Determine the [X, Y] coordinate at the center of the cell enclosing the given text.  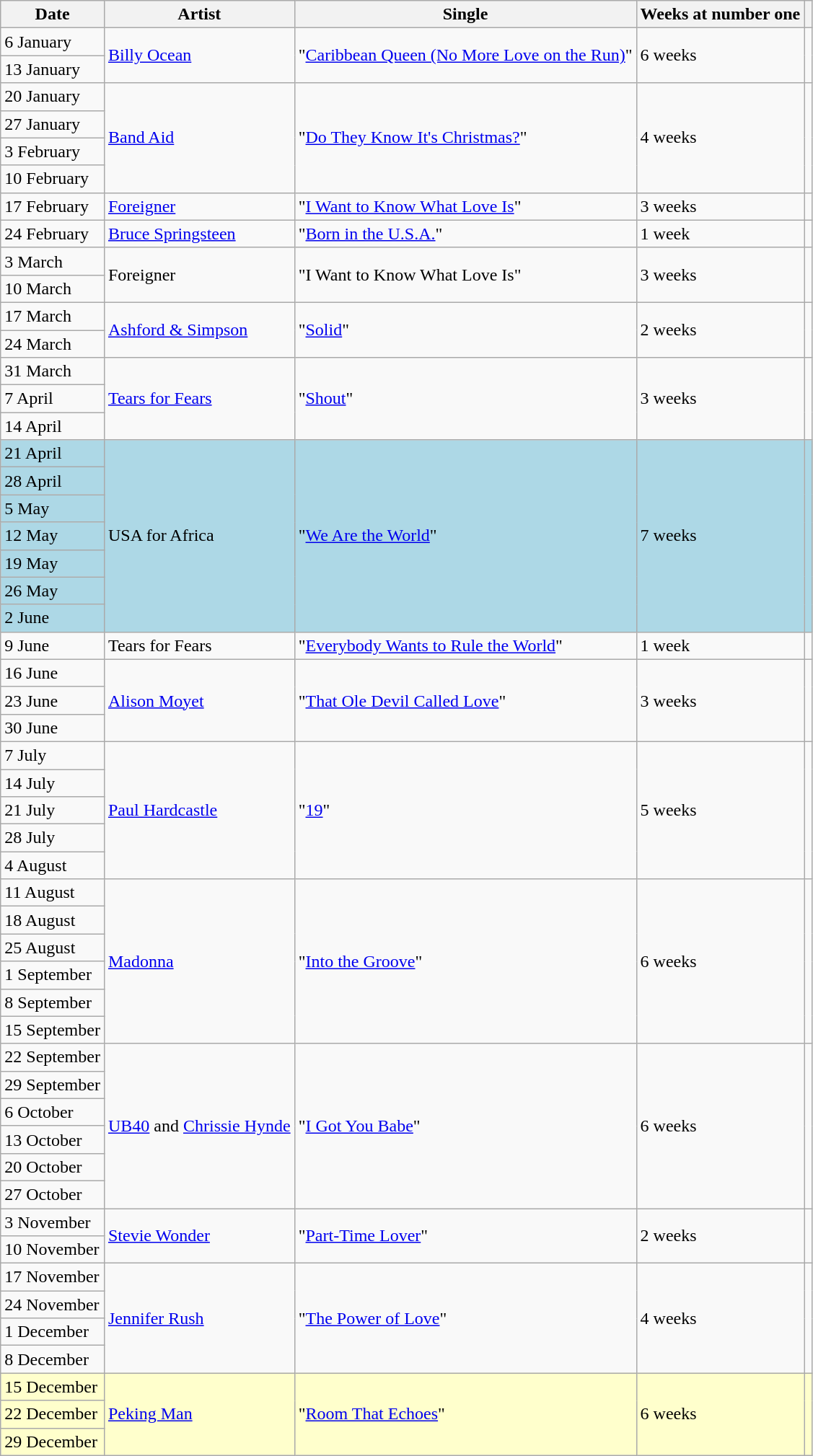
3 November [53, 1222]
Band Aid [199, 138]
"We Are the World" [465, 536]
10 March [53, 288]
Peking Man [199, 1414]
22 December [53, 1414]
10 November [53, 1250]
21 July [53, 811]
"That Ole Devil Called Love" [465, 700]
5 May [53, 508]
"Everybody Wants to Rule the World" [465, 645]
Ashford & Simpson [199, 330]
Date [53, 14]
"Room That Echoes" [465, 1414]
27 January [53, 124]
3 February [53, 151]
3 March [53, 261]
30 June [53, 728]
28 April [53, 481]
"Into the Groove" [465, 961]
Artist [199, 14]
8 December [53, 1359]
Alison Moyet [199, 700]
"Do They Know It's Christmas?" [465, 138]
Billy Ocean [199, 56]
25 August [53, 948]
"The Power of Love" [465, 1318]
17 November [53, 1277]
Madonna [199, 961]
6 October [53, 1112]
Stevie Wonder [199, 1236]
9 June [53, 645]
24 March [53, 344]
11 August [53, 893]
27 October [53, 1194]
17 February [53, 206]
"Part-Time Lover" [465, 1236]
14 July [53, 782]
16 June [53, 673]
28 July [53, 838]
Single [465, 14]
6 January [53, 42]
Weeks at number one [720, 14]
"Caribbean Queen (No More Love on the Run)" [465, 56]
15 September [53, 1030]
29 December [53, 1442]
Paul Hardcastle [199, 810]
18 August [53, 920]
USA for Africa [199, 536]
20 January [53, 97]
13 October [53, 1139]
31 March [53, 371]
Jennifer Rush [199, 1318]
22 September [53, 1057]
Bruce Springsteen [199, 234]
14 April [53, 426]
7 weeks [720, 536]
5 weeks [720, 810]
UB40 and Chrissie Hynde [199, 1126]
13 January [53, 69]
12 May [53, 536]
1 December [53, 1332]
"Born in the U.S.A." [465, 234]
15 December [53, 1387]
"19" [465, 810]
2 June [53, 618]
10 February [53, 179]
26 May [53, 591]
23 June [53, 700]
29 September [53, 1085]
7 April [53, 399]
19 May [53, 563]
8 September [53, 1002]
1 September [53, 975]
"I Got You Babe" [465, 1126]
7 July [53, 755]
"Shout" [465, 399]
20 October [53, 1167]
"Solid" [465, 330]
24 November [53, 1305]
4 August [53, 865]
24 February [53, 234]
21 April [53, 454]
17 March [53, 316]
